Determine the [x, y] coordinate at the center of the cell enclosing the given text.  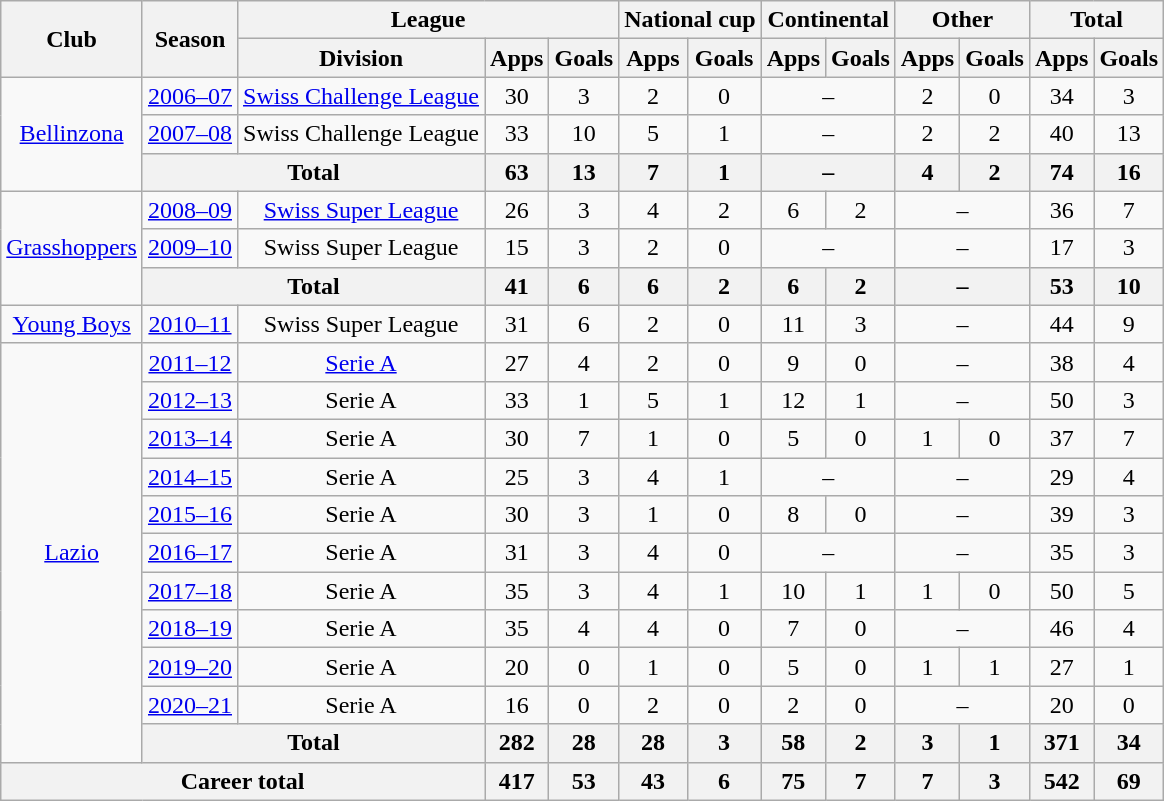
40 [1061, 134]
11 [793, 324]
Lazio [72, 552]
63 [517, 172]
League [428, 20]
69 [1129, 781]
2012–13 [190, 400]
2015–16 [190, 515]
38 [1061, 362]
282 [517, 743]
Division [362, 58]
Club [72, 39]
Continental [828, 20]
2018–19 [190, 629]
Young Boys [72, 324]
41 [517, 286]
44 [1061, 324]
2010–11 [190, 324]
58 [793, 743]
Career total [243, 781]
542 [1061, 781]
417 [517, 781]
2019–20 [190, 667]
Other [962, 20]
12 [793, 400]
36 [1061, 210]
74 [1061, 172]
15 [517, 248]
43 [653, 781]
371 [1061, 743]
26 [517, 210]
2008–09 [190, 210]
2009–10 [190, 248]
Season [190, 39]
2020–21 [190, 705]
39 [1061, 515]
75 [793, 781]
Bellinzona [72, 134]
National cup [690, 20]
2014–15 [190, 477]
37 [1061, 438]
2013–14 [190, 438]
2006–07 [190, 96]
2011–12 [190, 362]
8 [793, 515]
2016–17 [190, 553]
17 [1061, 248]
2007–08 [190, 134]
46 [1061, 629]
25 [517, 477]
2017–18 [190, 591]
29 [1061, 477]
Grasshoppers [72, 248]
